From the cell containing the given text, extract its center point as [x, y] coordinate. 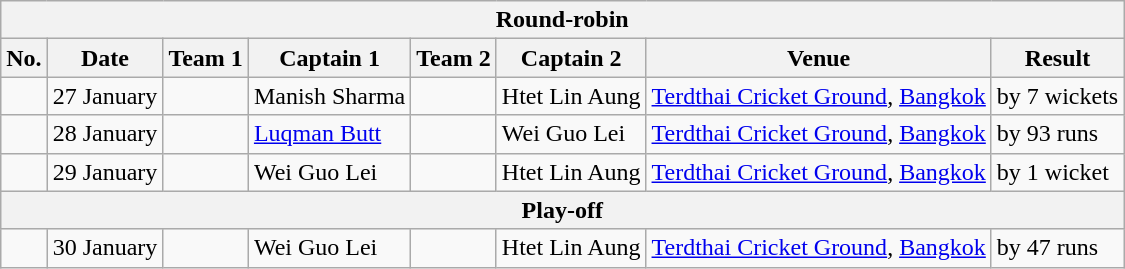
by 93 runs [1057, 134]
28 January [105, 134]
30 January [105, 248]
Play-off [562, 210]
29 January [105, 172]
by 47 runs [1057, 248]
by 1 wicket [1057, 172]
Manish Sharma [329, 96]
Captain 2 [571, 58]
Date [105, 58]
27 January [105, 96]
Round-robin [562, 20]
Luqman Butt [329, 134]
No. [24, 58]
Team 2 [454, 58]
Result [1057, 58]
Venue [818, 58]
by 7 wickets [1057, 96]
Team 1 [206, 58]
Captain 1 [329, 58]
